Return the (X, Y) coordinate for the center point of the cell that contains the specified text.  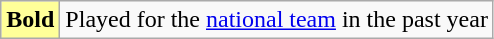
Played for the national team in the past year (277, 20)
Bold (30, 20)
